Detect which cell encompasses the target text, then output its (x, y) center coordinate. 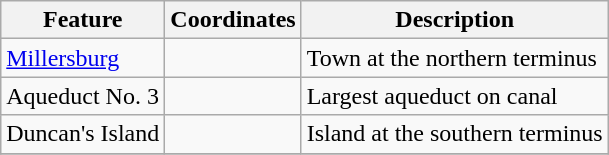
Duncan's Island (83, 134)
Town at the northern terminus (454, 58)
Island at the southern terminus (454, 134)
Aqueduct No. 3 (83, 96)
Millersburg (83, 58)
Coordinates (233, 20)
Feature (83, 20)
Largest aqueduct on canal (454, 96)
Description (454, 20)
